Identify which cell holds the provided text, then report its [x, y] central coordinate. 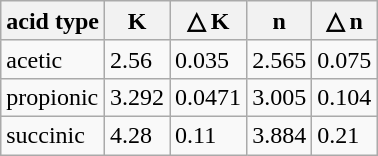
0.0471 [208, 97]
△ n [344, 21]
succinic [53, 135]
△ K [208, 21]
K [136, 21]
0.11 [208, 135]
acetic [53, 59]
2.56 [136, 59]
3.884 [280, 135]
acid type [53, 21]
n [280, 21]
0.035 [208, 59]
4.28 [136, 135]
3.005 [280, 97]
2.565 [280, 59]
0.21 [344, 135]
propionic [53, 97]
0.075 [344, 59]
3.292 [136, 97]
0.104 [344, 97]
